Pinpoint the cell where the given text exists, returning its (X, Y) midpoint coordinate. 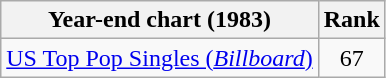
Year-end chart (1983) (160, 20)
Rank (352, 20)
67 (352, 58)
US Top Pop Singles (Billboard) (160, 58)
